Find where the given text appears and provide that cell's center as (X, Y) coordinate. 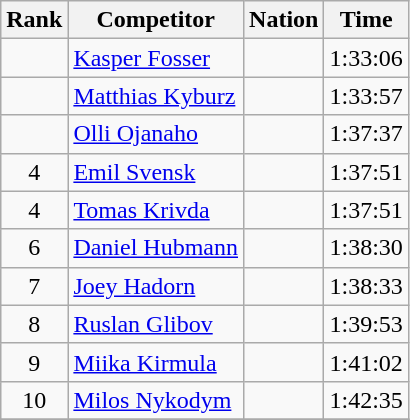
10 (34, 400)
Ruslan Glibov (156, 324)
1:38:30 (366, 248)
Time (366, 20)
1:38:33 (366, 286)
9 (34, 362)
Matthias Kyburz (156, 96)
Miika Kirmula (156, 362)
Nation (284, 20)
8 (34, 324)
Daniel Hubmann (156, 248)
Rank (34, 20)
7 (34, 286)
Joey Hadorn (156, 286)
1:41:02 (366, 362)
Olli Ojanaho (156, 134)
Emil Svensk (156, 172)
Kasper Fosser (156, 58)
6 (34, 248)
Competitor (156, 20)
1:42:35 (366, 400)
1:33:57 (366, 96)
1:39:53 (366, 324)
Tomas Krivda (156, 210)
Milos Nykodym (156, 400)
1:33:06 (366, 58)
1:37:37 (366, 134)
